From the cell containing the given text, extract its center point as [x, y] coordinate. 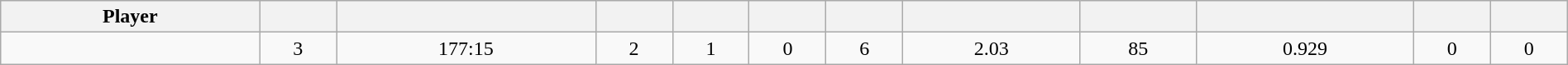
2.03 [992, 48]
0.929 [1305, 48]
85 [1138, 48]
3 [298, 48]
177:15 [466, 48]
6 [865, 48]
2 [633, 48]
Player [131, 17]
1 [711, 48]
